Search for the cell housing the specified text and yield its (X, Y) center coordinate. 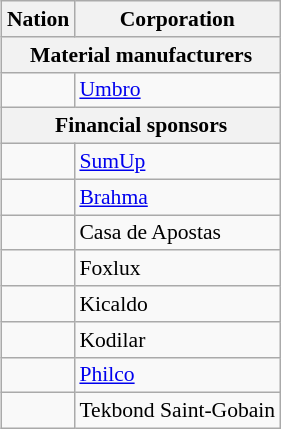
Brahma (177, 197)
Philco (177, 375)
Tekbond Saint-Gobain (177, 411)
Material manufacturers (141, 54)
Foxlux (177, 268)
Kodilar (177, 339)
Kicaldo (177, 304)
Corporation (177, 19)
Nation (38, 19)
Casa de Apostas (177, 232)
Umbro (177, 90)
SumUp (177, 161)
Financial sponsors (141, 126)
